Extract the (x, y) coordinate from the center of the cell holding the provided text.  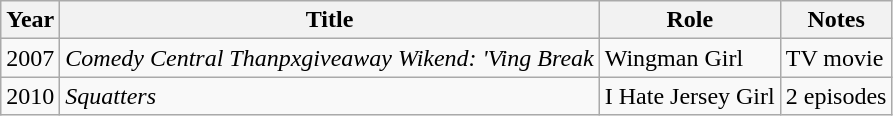
2 episodes (836, 96)
Comedy Central Thanpxgiveaway Wikend: 'Ving Break (330, 58)
Squatters (330, 96)
TV movie (836, 58)
2007 (30, 58)
Title (330, 20)
Wingman Girl (690, 58)
2010 (30, 96)
Role (690, 20)
I Hate Jersey Girl (690, 96)
Notes (836, 20)
Year (30, 20)
